Detect which cell encompasses the target text, then output its [x, y] center coordinate. 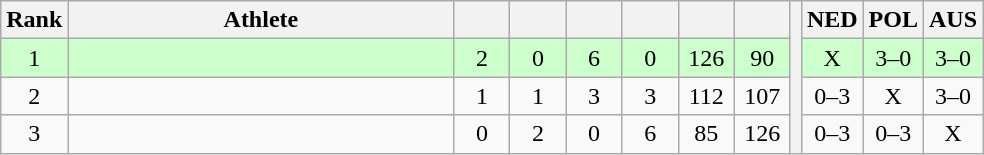
90 [762, 58]
NED [832, 20]
85 [706, 134]
POL [893, 20]
AUS [952, 20]
Rank [34, 20]
Athlete [261, 20]
112 [706, 96]
107 [762, 96]
